Determine the [x, y] coordinate at the center of the cell enclosing the given text.  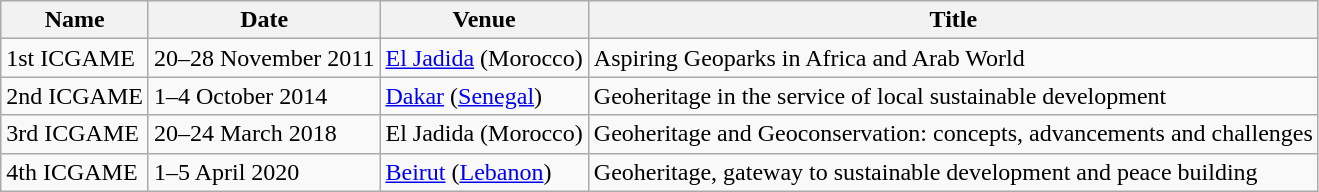
Geoheritage, gateway to sustainable development and peace building [953, 172]
Beirut (Lebanon) [484, 172]
3rd ICGAME [75, 134]
Name [75, 20]
1–4 October 2014 [264, 96]
Geoheritage and Geoconservation: concepts, advancements and challenges [953, 134]
1–5 April 2020 [264, 172]
4th ICGAME [75, 172]
Date [264, 20]
Geoheritage in the service of local sustainable development [953, 96]
Venue [484, 20]
Dakar (Senegal) [484, 96]
2nd ICGAME [75, 96]
1st ICGAME [75, 58]
Title [953, 20]
20–28 November 2011 [264, 58]
Aspiring Geoparks in Africa and Arab World [953, 58]
20–24 March 2018 [264, 134]
